Determine the [x, y] coordinate at the center of the cell enclosing the given text.  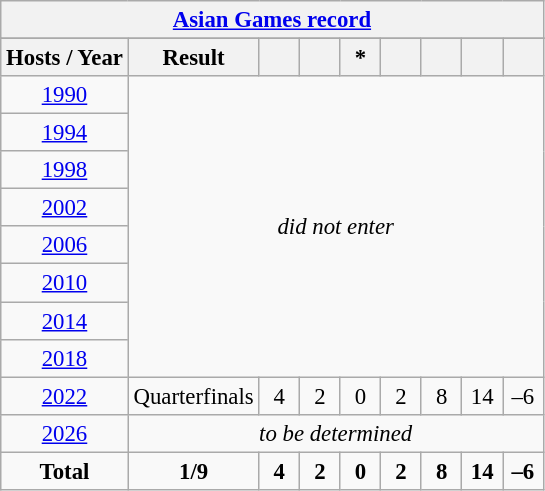
Result [194, 58]
1990 [64, 95]
1/9 [194, 471]
2010 [64, 283]
2022 [64, 396]
1998 [64, 170]
Total [64, 471]
Hosts / Year [64, 58]
2018 [64, 358]
did not enter [336, 226]
to be determined [336, 433]
2026 [64, 433]
1994 [64, 133]
2014 [64, 321]
2002 [64, 208]
Quarterfinals [194, 396]
2006 [64, 245]
* [360, 58]
Asian Games record [272, 20]
